Search for the cell housing the specified text and yield its [x, y] center coordinate. 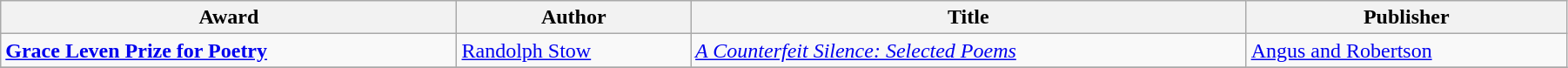
Grace Leven Prize for Poetry [229, 51]
A Counterfeit Silence: Selected Poems [969, 51]
Award [229, 17]
Randolph Stow [574, 51]
Publisher [1406, 17]
Author [574, 17]
Angus and Robertson [1406, 51]
Title [969, 17]
